Find where the given text appears and provide that cell's center as [x, y] coordinate. 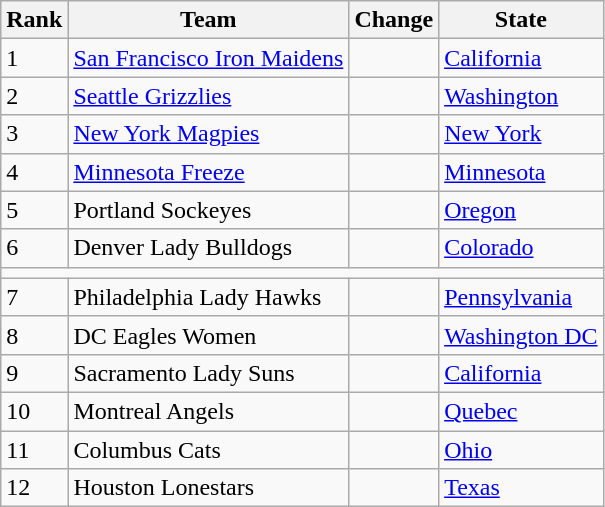
Portland Sockeyes [208, 210]
Quebec [521, 411]
6 [34, 248]
9 [34, 373]
5 [34, 210]
New York [521, 134]
New York Magpies [208, 134]
Sacramento Lady Suns [208, 373]
Minnesota Freeze [208, 172]
8 [34, 335]
Change [394, 20]
Team [208, 20]
Oregon [521, 210]
1 [34, 58]
Rank [34, 20]
7 [34, 297]
Minnesota [521, 172]
Washington DC [521, 335]
10 [34, 411]
DC Eagles Women [208, 335]
State [521, 20]
Denver Lady Bulldogs [208, 248]
Philadelphia Lady Hawks [208, 297]
Pennsylvania [521, 297]
San Francisco Iron Maidens [208, 58]
Columbus Cats [208, 449]
Seattle Grizzlies [208, 96]
Montreal Angels [208, 411]
Houston Lonestars [208, 488]
Colorado [521, 248]
3 [34, 134]
Washington [521, 96]
2 [34, 96]
Ohio [521, 449]
Texas [521, 488]
4 [34, 172]
11 [34, 449]
12 [34, 488]
